Extract the [X, Y] coordinate from the center of the cell holding the provided text.  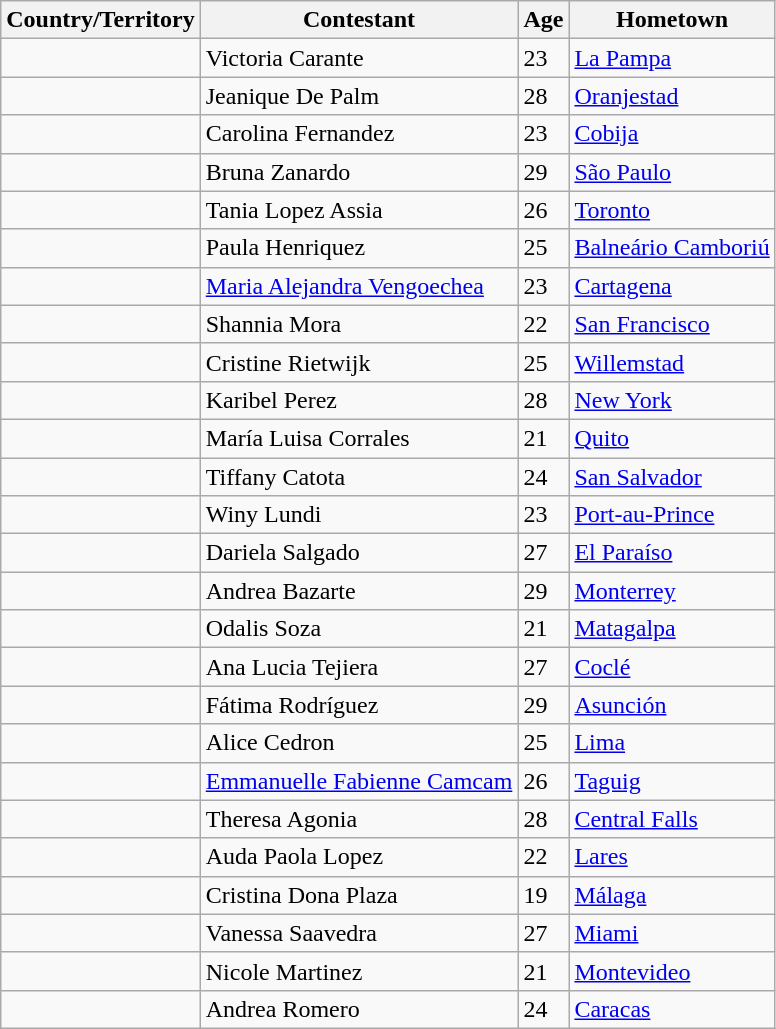
Dariela Salgado [359, 553]
Oranjestad [672, 96]
Fátima Rodríguez [359, 705]
San Francisco [672, 324]
Ana Lucia Tejiera [359, 667]
Theresa Agonia [359, 819]
El Paraíso [672, 553]
Bruna Zanardo [359, 172]
New York [672, 400]
Victoria Carante [359, 58]
Hometown [672, 20]
Auda Paola Lopez [359, 857]
Country/Territory [100, 20]
Shannia Mora [359, 324]
María Luisa Corrales [359, 438]
Paula Henriquez [359, 248]
Quito [672, 438]
Miami [672, 933]
Age [544, 20]
Contestant [359, 20]
Lima [672, 743]
Toronto [672, 210]
Central Falls [672, 819]
Tania Lopez Assia [359, 210]
Montevideo [672, 971]
Cristina Dona Plaza [359, 895]
Vanessa Saavedra [359, 933]
Balneário Camboriú [672, 248]
Cristine Rietwijk [359, 362]
Port-au-Prince [672, 515]
Tiffany Catota [359, 477]
Odalis Soza [359, 629]
Monterrey [672, 591]
Andrea Romero [359, 1009]
Maria Alejandra Vengoechea [359, 286]
Lares [672, 857]
Coclé [672, 667]
La Pampa [672, 58]
Matagalpa [672, 629]
Alice Cedron [359, 743]
San Salvador [672, 477]
Jeanique De Palm [359, 96]
Asunción [672, 705]
Cartagena [672, 286]
Winy Lundi [359, 515]
Nicole Martinez [359, 971]
Caracas [672, 1009]
19 [544, 895]
Karibel Perez [359, 400]
Cobija [672, 134]
Emmanuelle Fabienne Camcam [359, 781]
Taguig [672, 781]
São Paulo [672, 172]
Willemstad [672, 362]
Andrea Bazarte [359, 591]
Carolina Fernandez [359, 134]
Málaga [672, 895]
